Identify which cell holds the provided text, then report its (X, Y) central coordinate. 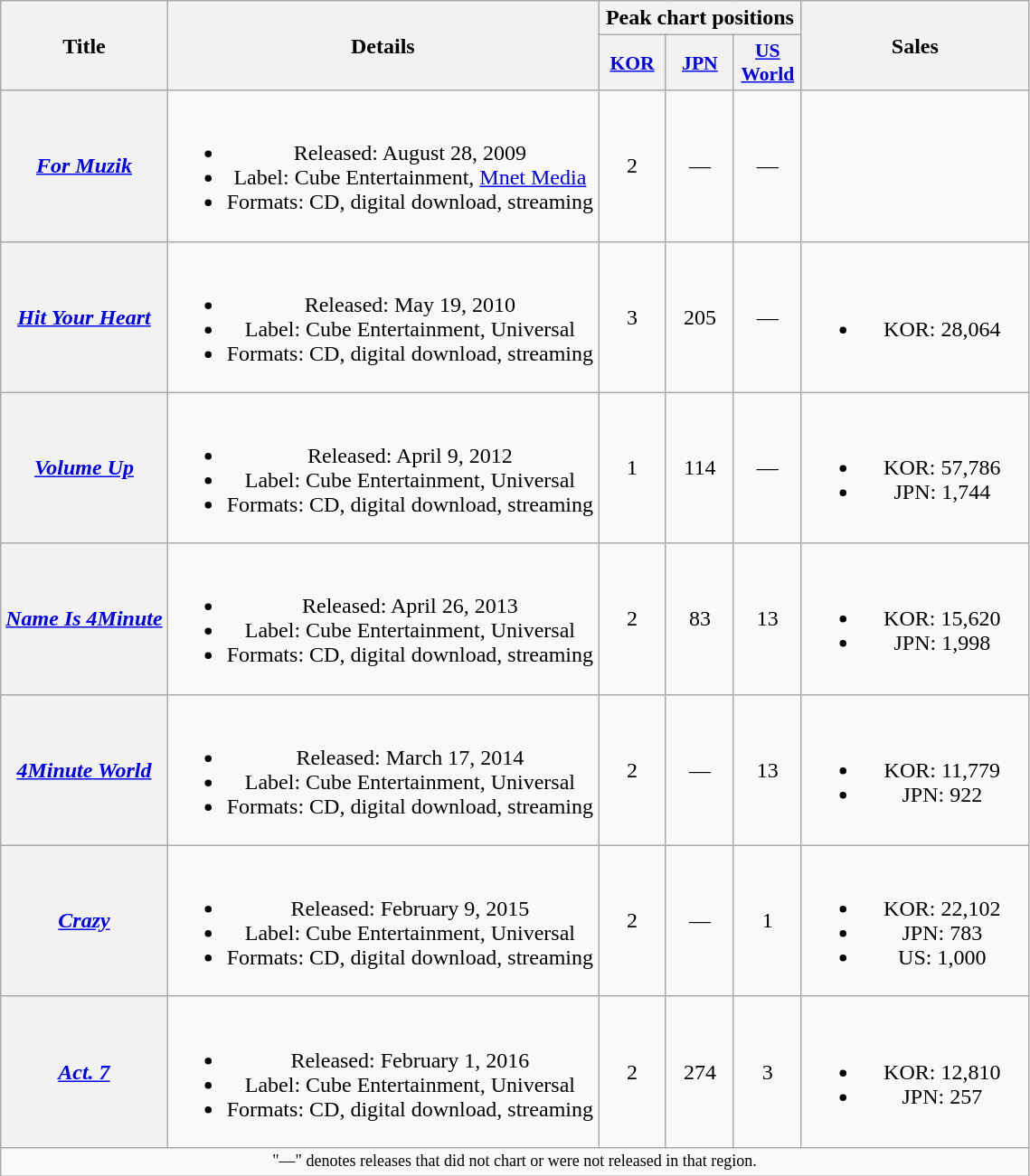
274 (700, 1072)
205 (700, 316)
Released: April 26, 2013 Label: Cube Entertainment, UniversalFormats: CD, digital download, streaming (383, 618)
114 (700, 468)
JPN (700, 63)
KOR: 15,620JPN: 1,998 (915, 618)
KOR: 28,064 (915, 316)
USWorld (767, 63)
KOR: 11,779JPN: 922 (915, 770)
KOR: 22,102JPN: 783US: 1,000 (915, 920)
Sales (915, 45)
Released: May 19, 2010 Label: Cube Entertainment, UniversalFormats: CD, digital download, streaming (383, 316)
Released: February 1, 2016 Label: Cube Entertainment, UniversalFormats: CD, digital download, streaming (383, 1072)
Released: March 17, 2014 Label: Cube Entertainment, UniversalFormats: CD, digital download, streaming (383, 770)
Peak chart positions (700, 18)
4Minute World (84, 770)
KOR: 12,810JPN: 257 (915, 1072)
Released: February 9, 2015 Label: Cube Entertainment, UniversalFormats: CD, digital download, streaming (383, 920)
Act. 7 (84, 1072)
Name Is 4Minute (84, 618)
83 (700, 618)
For Muzik (84, 166)
Released: August 28, 2009 Label: Cube Entertainment, Mnet MediaFormats: CD, digital download, streaming (383, 166)
Volume Up (84, 468)
"—" denotes releases that did not chart or were not released in that region. (515, 1161)
Crazy (84, 920)
KOR (633, 63)
Details (383, 45)
KOR: 57,786JPN: 1,744 (915, 468)
Released: April 9, 2012 Label: Cube Entertainment, UniversalFormats: CD, digital download, streaming (383, 468)
Title (84, 45)
Hit Your Heart (84, 316)
